Detect which cell encompasses the target text, then output its [X, Y] center coordinate. 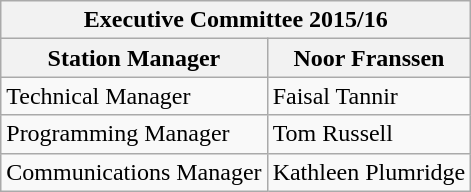
Technical Manager [134, 96]
Station Manager [134, 58]
Tom Russell [369, 134]
Programming Manager [134, 134]
Kathleen Plumridge [369, 172]
Executive Committee 2015/16 [236, 20]
Communications Manager [134, 172]
Noor Franssen [369, 58]
Faisal Tannir [369, 96]
